Search for the cell housing the specified text and yield its [X, Y] center coordinate. 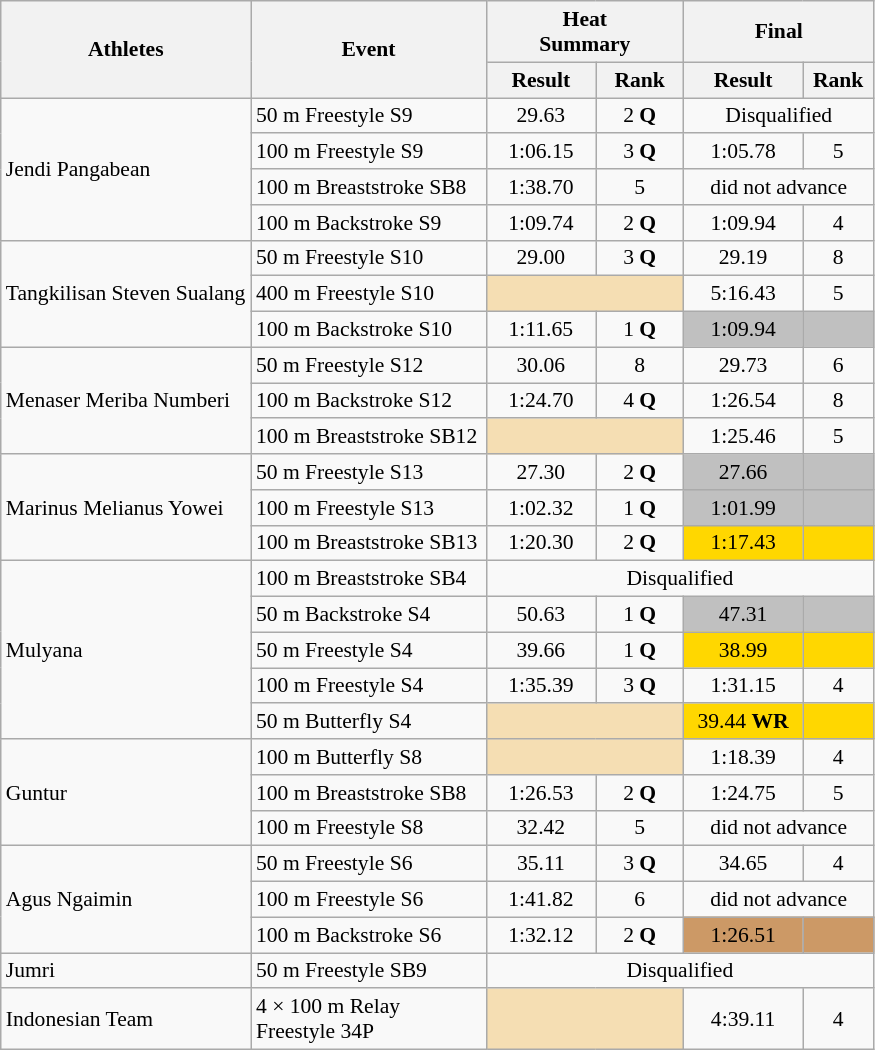
1:32.12 [541, 935]
100 m Freestyle S8 [368, 828]
Menaser Meriba Numberi [126, 400]
50 m Freestyle S10 [368, 258]
50 m Freestyle S6 [368, 864]
1:38.70 [541, 187]
Agus Ngaimin [126, 900]
1:24.70 [541, 401]
1:25.46 [744, 437]
1:24.75 [744, 793]
1:09.74 [541, 223]
39.66 [541, 650]
4:39.11 [744, 1020]
1:05.78 [744, 152]
29.73 [744, 365]
47.31 [744, 615]
1:26.53 [541, 793]
1:06.15 [541, 152]
1:26.54 [744, 401]
100 m Freestyle S6 [368, 900]
Guntur [126, 792]
100 m Breaststroke SB12 [368, 437]
100 m Backstroke S9 [368, 223]
Mulyana [126, 650]
30.06 [541, 365]
Heat Summary [585, 32]
100 m Backstroke S12 [368, 401]
1:35.39 [541, 686]
Athletes [126, 50]
32.42 [541, 828]
38.99 [744, 650]
50 m Freestyle S9 [368, 116]
29.19 [744, 258]
100 m Freestyle S4 [368, 686]
1:01.99 [744, 508]
100 m Breaststroke SB4 [368, 579]
50 m Backstroke S4 [368, 615]
50 m Freestyle S13 [368, 472]
29.63 [541, 116]
27.66 [744, 472]
100 m Butterfly S8 [368, 757]
100 m Freestyle S9 [368, 152]
27.30 [541, 472]
4 × 100 m Relay Freestyle 34P [368, 1020]
1:20.30 [541, 543]
35.11 [541, 864]
1:31.15 [744, 686]
1:02.32 [541, 508]
100 m Backstroke S6 [368, 935]
1:26.51 [744, 935]
Marinus Melianus Yowei [126, 508]
29.00 [541, 258]
Jendi Pangabean [126, 169]
100 m Backstroke S10 [368, 330]
Tangkilisan Steven Sualang [126, 294]
Event [368, 50]
1:11.65 [541, 330]
50 m Freestyle S4 [368, 650]
1:17.43 [744, 543]
Indonesian Team [126, 1020]
5:16.43 [744, 294]
50.63 [541, 615]
Final [779, 32]
1:41.82 [541, 900]
34.65 [744, 864]
1:18.39 [744, 757]
50 m Freestyle S12 [368, 365]
Jumri [126, 971]
100 m Freestyle S13 [368, 508]
4 Q [640, 401]
39.44 WR [744, 722]
100 m Breaststroke SB13 [368, 543]
400 m Freestyle S10 [368, 294]
50 m Freestyle SB9 [368, 971]
50 m Butterfly S4 [368, 722]
